From the cell containing the given text, extract its center point as [x, y] coordinate. 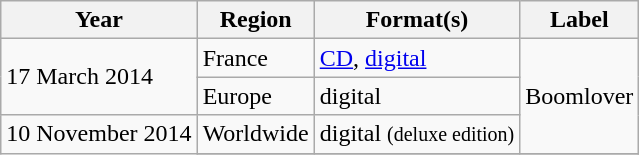
Year [99, 20]
digital (deluxe edition) [417, 134]
Region [256, 20]
10 November 2014 [99, 134]
digital [417, 96]
Europe [256, 96]
Worldwide [256, 134]
France [256, 58]
Boomlover [580, 96]
Label [580, 20]
Format(s) [417, 20]
CD, digital [417, 58]
17 March 2014 [99, 77]
